Return the [X, Y] coordinate for the center point of the cell that contains the specified text.  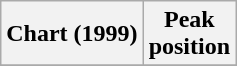
Chart (1999) [72, 34]
Peakposition [189, 34]
